For the text-containing cell, return its midpoint in [X, Y] coordinate format. 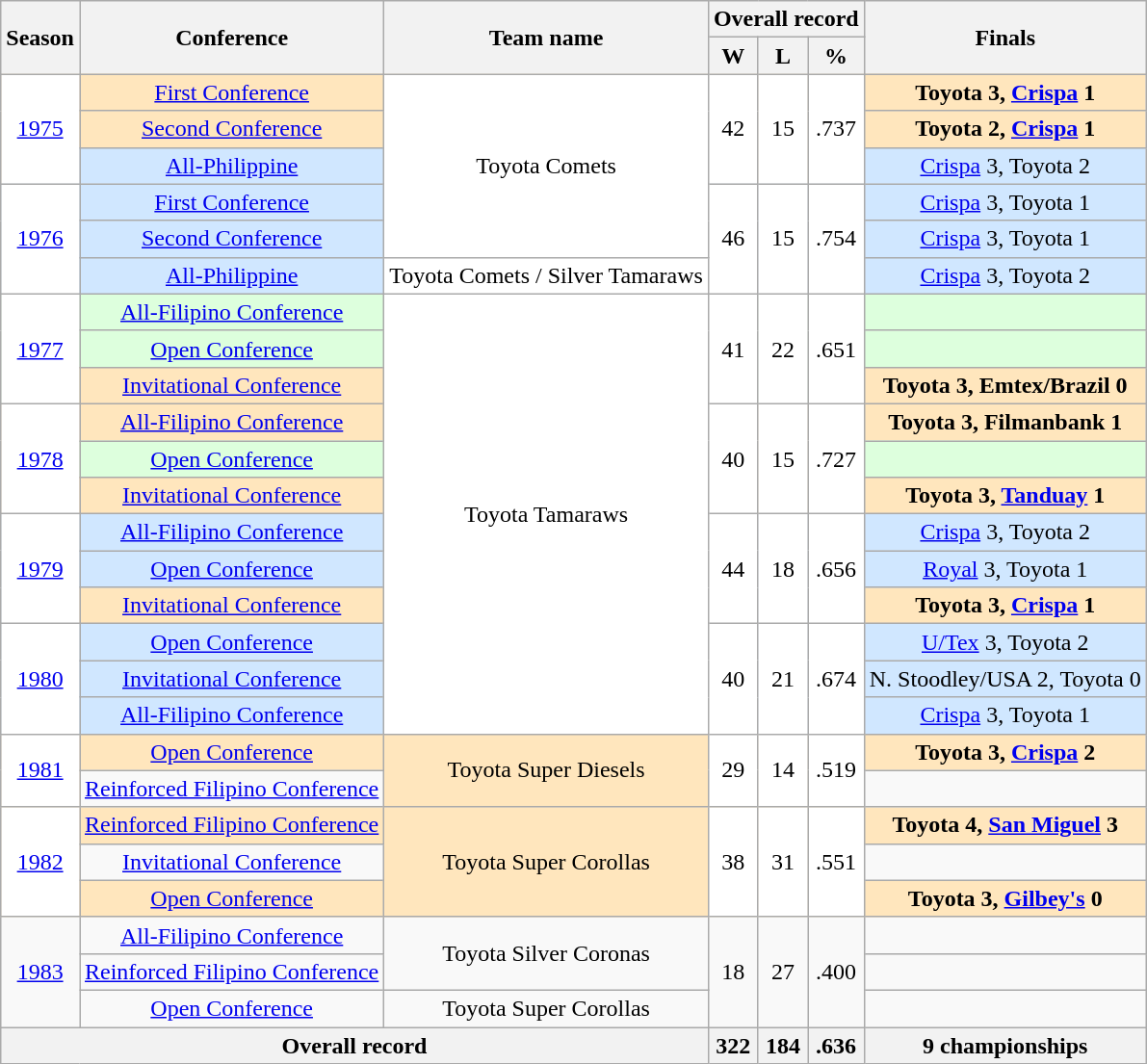
U/Tex 3, Toyota 2 [1005, 642]
Toyota 3, Crispa 2 [1005, 752]
% [836, 56]
Toyota 4, San Miguel 3 [1005, 825]
L [783, 56]
Toyota 2, Crispa 1 [1005, 129]
.737 [836, 129]
Toyota Tamaraws [547, 514]
.551 [836, 862]
44 [733, 569]
31 [783, 862]
38 [733, 862]
27 [783, 972]
Toyota Comets / Silver Tamaraws [547, 275]
Toyota 3, Tanduay 1 [1005, 496]
.727 [836, 458]
W [733, 56]
1975 [40, 129]
184 [783, 1045]
1977 [40, 349]
Team name [547, 38]
1981 [40, 770]
Finals [1005, 38]
Toyota 3, Emtex/Brazil 0 [1005, 385]
Season [40, 38]
Royal 3, Toyota 1 [1005, 569]
1976 [40, 239]
N. Stoodley/USA 2, Toyota 0 [1005, 679]
Toyota 3, Filmanbank 1 [1005, 422]
Toyota 3, Gilbey's 0 [1005, 898]
46 [733, 239]
1982 [40, 862]
Toyota Super Diesels [547, 770]
.656 [836, 569]
1979 [40, 569]
42 [733, 129]
.519 [836, 770]
1978 [40, 458]
21 [783, 679]
41 [733, 349]
Toyota Comets [547, 166]
.400 [836, 972]
.674 [836, 679]
29 [733, 770]
322 [733, 1045]
22 [783, 349]
14 [783, 770]
9 championships [1005, 1045]
.754 [836, 239]
1980 [40, 679]
.636 [836, 1045]
Conference [231, 38]
.651 [836, 349]
Toyota Silver Coronas [547, 953]
1983 [40, 972]
